Extract the [X, Y] coordinate from the center of the cell holding the provided text.  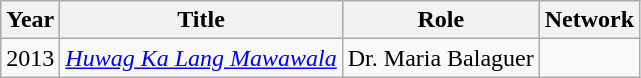
2013 [30, 58]
Year [30, 20]
Role [440, 20]
Title [201, 20]
Huwag Ka Lang Mawawala [201, 58]
Network [589, 20]
Dr. Maria Balaguer [440, 58]
